Search for the cell housing the specified text and yield its (X, Y) center coordinate. 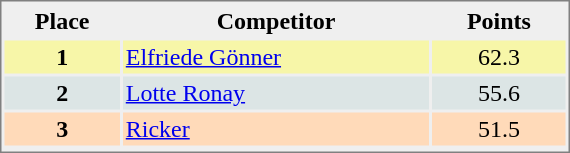
3 (62, 128)
Elfriede Gönner (276, 56)
62.3 (498, 56)
Lotte Ronay (276, 92)
Points (498, 20)
Ricker (276, 128)
51.5 (498, 128)
Competitor (276, 20)
55.6 (498, 92)
2 (62, 92)
Place (62, 20)
1 (62, 56)
